Scan for the cell matching the given text and deliver its (x, y) coordinate at center. 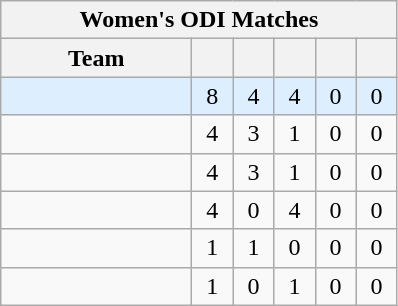
Women's ODI Matches (199, 20)
Team (96, 58)
8 (212, 96)
